Return (x, y) of the center of cell containing provided text 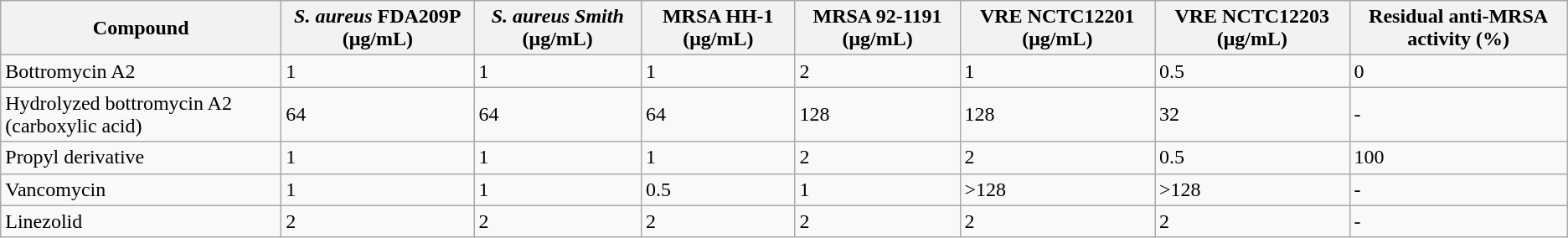
Compound (141, 28)
S. aureus FDA209P (μg/mL) (378, 28)
Vancomycin (141, 189)
S. aureus Smith (μg/mL) (558, 28)
Residual anti-MRSA activity (%) (1458, 28)
Propyl derivative (141, 158)
32 (1252, 114)
Hydrolyzed bottromycin A2 (carboxylic acid) (141, 114)
VRE NCTC12203 (μg/mL) (1252, 28)
MRSA HH-1 (μg/mL) (719, 28)
0 (1458, 71)
VRE NCTC12201 (μg/mL) (1057, 28)
100 (1458, 158)
Linezolid (141, 221)
MRSA 92-1191 (μg/mL) (878, 28)
Bottromycin A2 (141, 71)
